Capture the cell that displays the provided text and extract its (x, y) central coordinate. 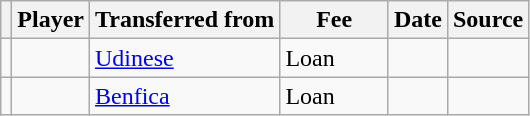
Benfica (185, 96)
Udinese (185, 58)
Player (51, 20)
Date (418, 20)
Source (488, 20)
Fee (334, 20)
Transferred from (185, 20)
